Return the (X, Y) coordinate for the center point of the cell that contains the specified text.  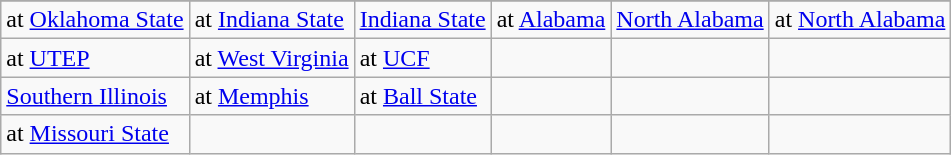
at West Virginia (272, 58)
Indiana State (422, 20)
at Alabama (551, 20)
at North Alabama (860, 20)
at Missouri State (95, 134)
at UTEP (95, 58)
at UCF (422, 58)
at Memphis (272, 96)
at Ball State (422, 96)
at Oklahoma State (95, 20)
North Alabama (690, 20)
at Indiana State (272, 20)
Southern Illinois (95, 96)
